Provide the [x, y] coordinate of the cell's center where the given text is located.  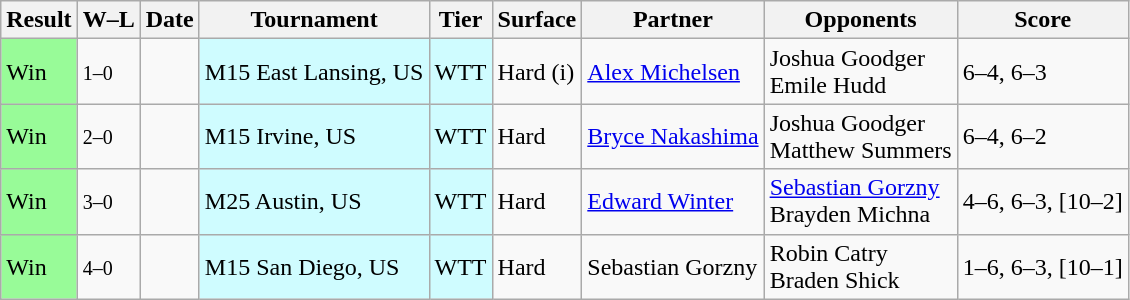
M25 Austin, US [314, 202]
W–L [108, 20]
M15 East Lansing, US [314, 72]
Score [1042, 20]
Partner [673, 20]
Sebastian Gorzny Brayden Michna [860, 202]
6–4, 6–3 [1042, 72]
3–0 [108, 202]
Alex Michelsen [673, 72]
Opponents [860, 20]
Date [170, 20]
Hard (i) [537, 72]
Edward Winter [673, 202]
1–0 [108, 72]
4–0 [108, 266]
Tier [460, 20]
Bryce Nakashima [673, 136]
M15 San Diego, US [314, 266]
Joshua Goodger Emile Hudd [860, 72]
2–0 [108, 136]
Surface [537, 20]
1–6, 6–3, [10–1] [1042, 266]
Robin Catry Braden Shick [860, 266]
M15 Irvine, US [314, 136]
6–4, 6–2 [1042, 136]
Result [39, 20]
4–6, 6–3, [10–2] [1042, 202]
Joshua Goodger Matthew Summers [860, 136]
Sebastian Gorzny [673, 266]
Tournament [314, 20]
